Detect which cell encompasses the target text, then output its (X, Y) center coordinate. 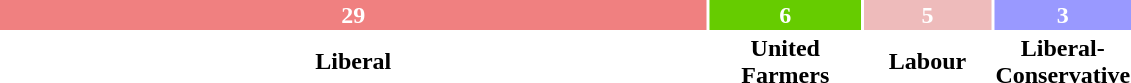
5 (928, 15)
29 (353, 15)
6 (785, 15)
